Output the (x, y) coordinate of the center of the cell containing the given text.  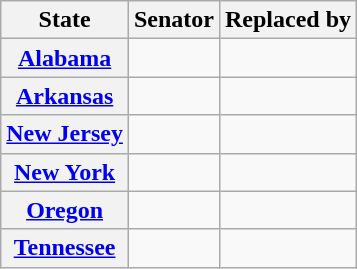
New York (65, 172)
Oregon (65, 210)
Senator (174, 20)
Arkansas (65, 96)
Alabama (65, 58)
New Jersey (65, 134)
Tennessee (65, 248)
State (65, 20)
Replaced by (288, 20)
